Locate the cell with the specified text and output its [X, Y] center coordinate. 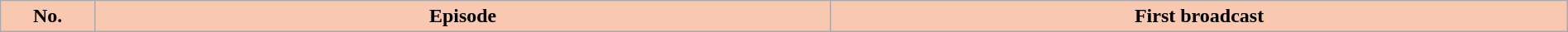
No. [48, 16]
Episode [462, 16]
First broadcast [1199, 16]
